Output the (x, y) coordinate of the center of the cell containing the given text.  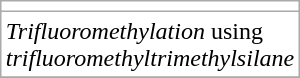
Trifluoromethylation usingtrifluoromethyltrimethylsilane (150, 44)
